Locate the cell with the specified text and output its [x, y] center coordinate. 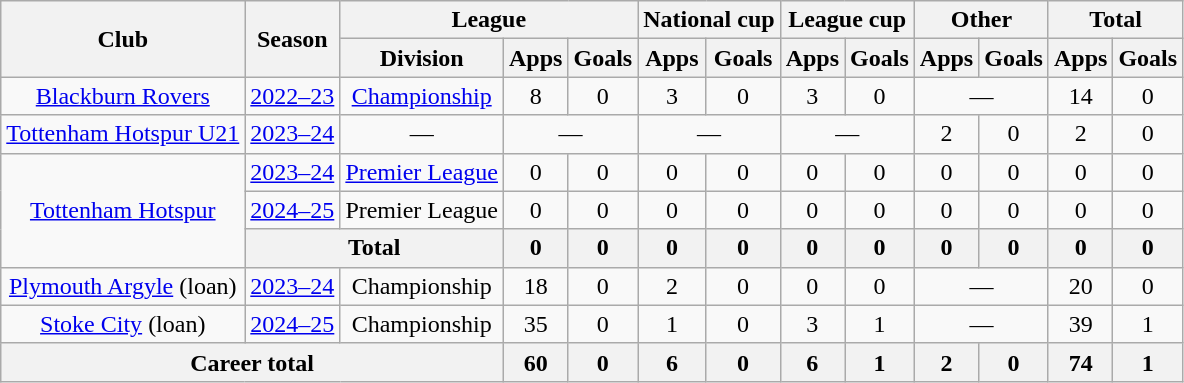
39 [1080, 324]
Tottenham Hotspur U21 [123, 134]
Other [981, 20]
Tottenham Hotspur [123, 210]
14 [1080, 96]
74 [1080, 362]
35 [536, 324]
Season [292, 39]
20 [1080, 286]
Stoke City (loan) [123, 324]
18 [536, 286]
2022–23 [292, 96]
8 [536, 96]
Division [422, 58]
Plymouth Argyle (loan) [123, 286]
League [489, 20]
Blackburn Rovers [123, 96]
Club [123, 39]
National cup [709, 20]
League cup [847, 20]
Career total [252, 362]
60 [536, 362]
